Find where the given text appears and provide that cell's center as (x, y) coordinate. 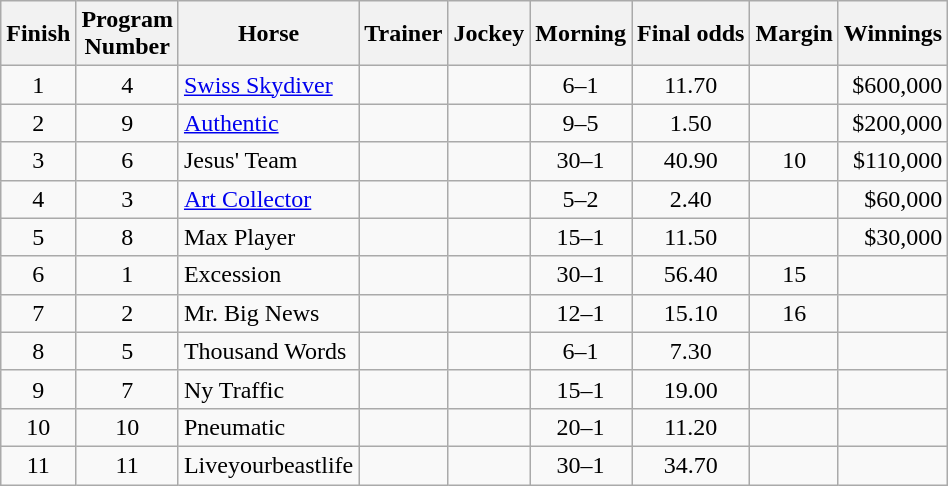
Ny Traffic (268, 389)
$60,000 (892, 199)
16 (794, 313)
Margin (794, 34)
9–5 (581, 123)
Authentic (268, 123)
11.20 (691, 427)
Trainer (404, 34)
5–2 (581, 199)
11.70 (691, 85)
Pneumatic (268, 427)
$600,000 (892, 85)
Thousand Words (268, 351)
19.00 (691, 389)
40.90 (691, 161)
$110,000 (892, 161)
Excession (268, 275)
15 (794, 275)
$30,000 (892, 237)
34.70 (691, 465)
Mr. Big News (268, 313)
12–1 (581, 313)
Swiss Skydiver (268, 85)
Morning (581, 34)
ProgramNumber (128, 34)
15.10 (691, 313)
Jesus' Team (268, 161)
Horse (268, 34)
$200,000 (892, 123)
11.50 (691, 237)
Winnings (892, 34)
7.30 (691, 351)
56.40 (691, 275)
Jockey (489, 34)
1.50 (691, 123)
2.40 (691, 199)
Art Collector (268, 199)
Finish (38, 34)
Max Player (268, 237)
Liveyourbeastlife (268, 465)
Final odds (691, 34)
20–1 (581, 427)
